From the cell containing the given text, extract its center point as (x, y) coordinate. 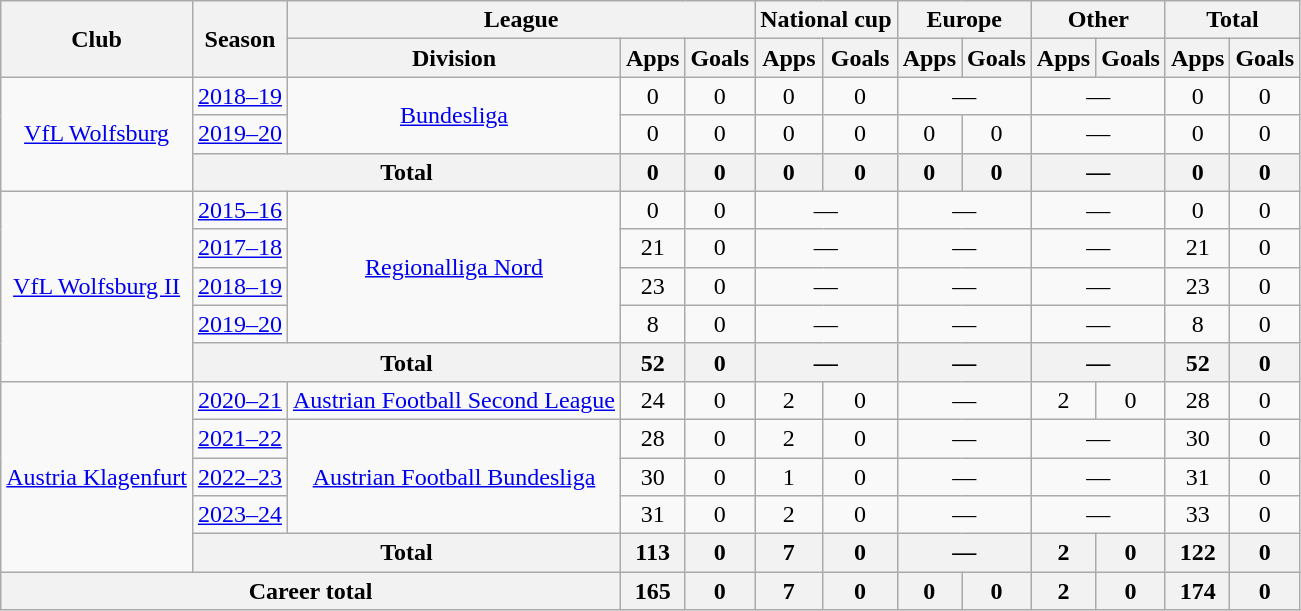
Austrian Football Bundesliga (454, 476)
2020–21 (240, 400)
National cup (826, 20)
Europe (964, 20)
VfL Wolfsburg II (97, 286)
Season (240, 39)
2017–18 (240, 248)
2015–16 (240, 210)
Other (1098, 20)
VfL Wolfsburg (97, 134)
122 (1197, 553)
Club (97, 39)
1 (789, 477)
Division (454, 58)
Austrian Football Second League (454, 400)
174 (1197, 591)
Bundesliga (454, 115)
2021–22 (240, 438)
165 (652, 591)
Regionalliga Nord (454, 267)
2022–23 (240, 477)
2023–24 (240, 515)
League (520, 20)
113 (652, 553)
Austria Klagenfurt (97, 476)
33 (1197, 515)
24 (652, 400)
Career total (311, 591)
